Find where the given text appears and provide that cell's center as [X, Y] coordinate. 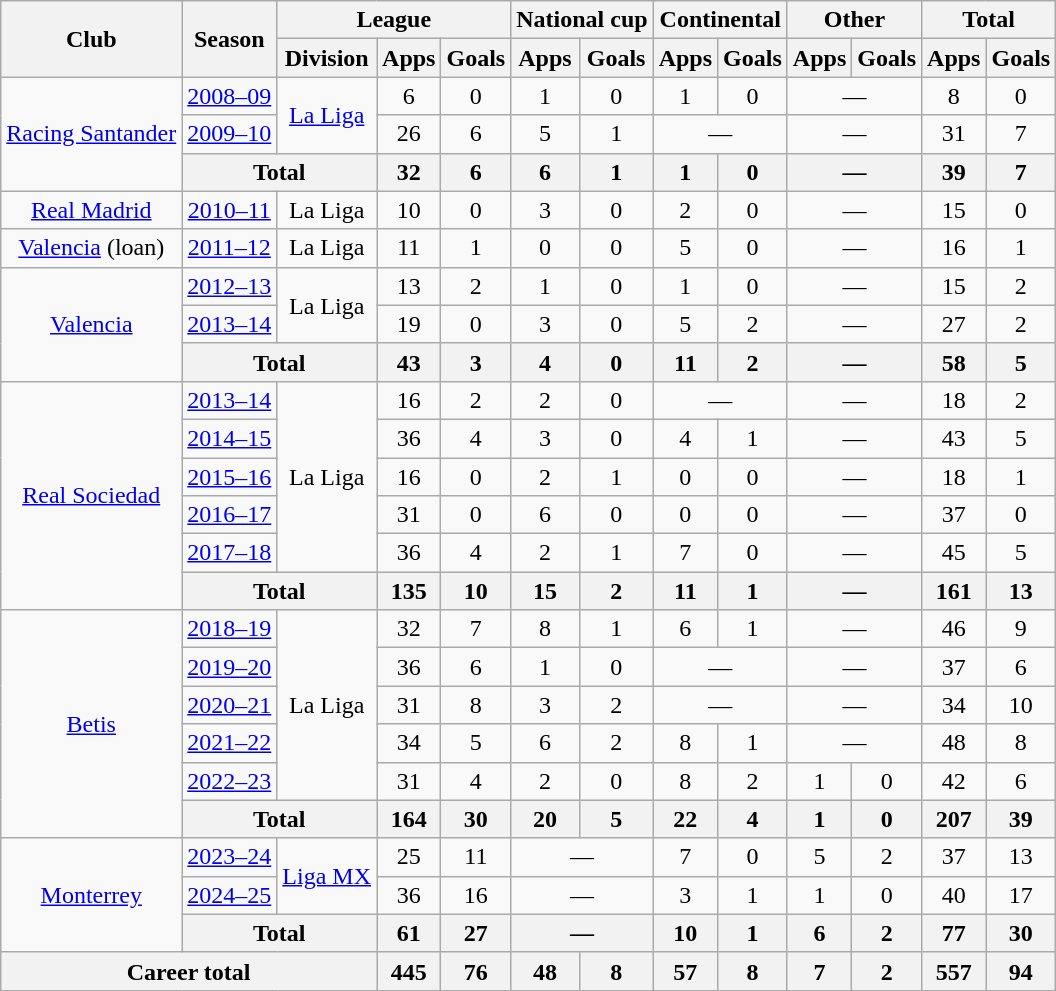
94 [1021, 971]
League [394, 20]
National cup [582, 20]
45 [954, 553]
Betis [92, 724]
25 [409, 857]
Real Madrid [92, 210]
207 [954, 819]
46 [954, 629]
Real Sociedad [92, 495]
557 [954, 971]
Valencia (loan) [92, 248]
Division [327, 58]
Valencia [92, 324]
2008–09 [230, 96]
Liga MX [327, 876]
Season [230, 39]
2011–12 [230, 248]
19 [409, 324]
Racing Santander [92, 134]
40 [954, 895]
26 [409, 134]
9 [1021, 629]
17 [1021, 895]
161 [954, 591]
445 [409, 971]
2019–20 [230, 667]
2023–24 [230, 857]
2012–13 [230, 286]
Monterrey [92, 895]
76 [476, 971]
2016–17 [230, 515]
20 [545, 819]
164 [409, 819]
Club [92, 39]
135 [409, 591]
2010–11 [230, 210]
2024–25 [230, 895]
2009–10 [230, 134]
2017–18 [230, 553]
Career total [189, 971]
22 [685, 819]
58 [954, 362]
61 [409, 933]
42 [954, 781]
2015–16 [230, 477]
57 [685, 971]
Continental [720, 20]
2018–19 [230, 629]
2014–15 [230, 438]
2020–21 [230, 705]
Other [854, 20]
2022–23 [230, 781]
2021–22 [230, 743]
77 [954, 933]
